From the cell containing the given text, extract its center point as (x, y) coordinate. 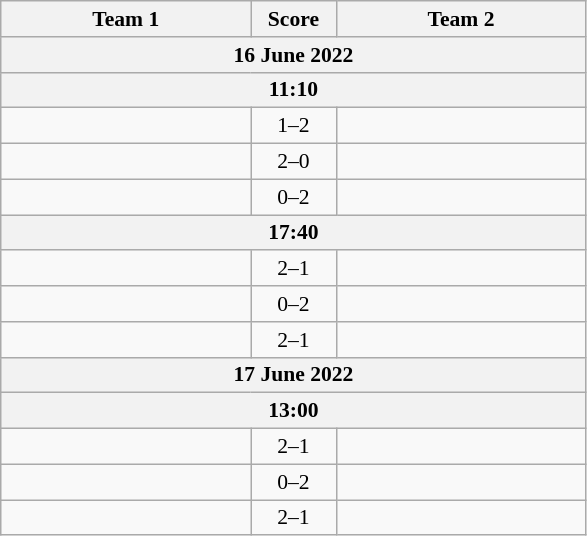
Team 1 (126, 19)
16 June 2022 (294, 55)
17 June 2022 (294, 375)
Score (294, 19)
Team 2 (461, 19)
11:10 (294, 90)
2–0 (294, 162)
13:00 (294, 411)
1–2 (294, 126)
17:40 (294, 233)
